Determine the [X, Y] coordinate at the center of the cell enclosing the given text.  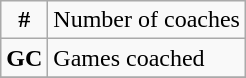
# [24, 20]
Games coached [147, 58]
GC [24, 58]
Number of coaches [147, 20]
